Capture the cell that displays the provided text and extract its (X, Y) central coordinate. 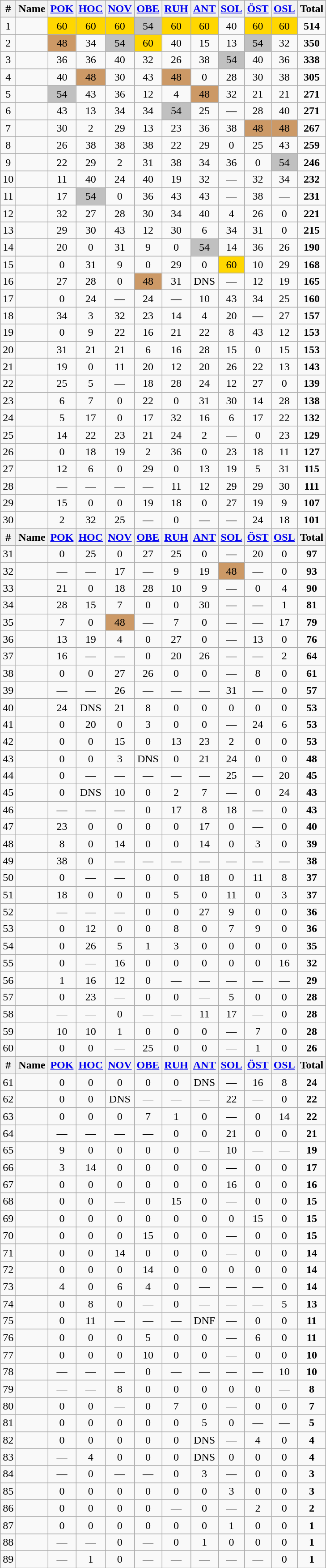
111 (312, 486)
71 (8, 1252)
165 (312, 282)
139 (312, 384)
69 (8, 1218)
143 (312, 367)
168 (312, 265)
72 (8, 1269)
221 (312, 214)
514 (312, 26)
66 (8, 1167)
246 (312, 162)
350 (312, 43)
83 (8, 1457)
84 (8, 1474)
67 (8, 1184)
127 (312, 452)
58 (8, 1014)
101 (312, 520)
42 (8, 741)
55 (8, 963)
97 (312, 554)
77 (8, 1355)
78 (8, 1372)
65 (8, 1150)
33 (8, 588)
305 (312, 77)
157 (312, 316)
267 (312, 128)
338 (312, 60)
49 (8, 861)
80 (8, 1406)
46 (8, 810)
DNF (204, 1321)
132 (312, 418)
41 (8, 724)
93 (312, 571)
259 (312, 145)
62 (8, 1099)
85 (8, 1491)
89 (8, 1559)
50 (8, 878)
75 (8, 1321)
190 (312, 248)
107 (312, 503)
59 (8, 1031)
68 (8, 1201)
231 (312, 196)
74 (8, 1304)
215 (312, 231)
51 (8, 895)
56 (8, 980)
160 (312, 299)
73 (8, 1286)
86 (8, 1508)
82 (8, 1440)
90 (312, 588)
115 (312, 469)
88 (8, 1542)
47 (8, 827)
44 (8, 776)
129 (312, 435)
63 (8, 1116)
70 (8, 1235)
87 (8, 1525)
232 (312, 179)
138 (312, 401)
52 (8, 912)
